Locate the cell with the specified text and output its (X, Y) center coordinate. 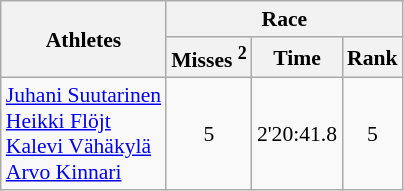
Juhani SuutarinenHeikki FlöjtKalevi VähäkyläArvo Kinnari (84, 134)
2'20:41.8 (297, 134)
Race (284, 19)
Misses 2 (209, 58)
Time (297, 58)
Athletes (84, 40)
Rank (372, 58)
